Extract the [X, Y] coordinate from the center of the cell holding the provided text.  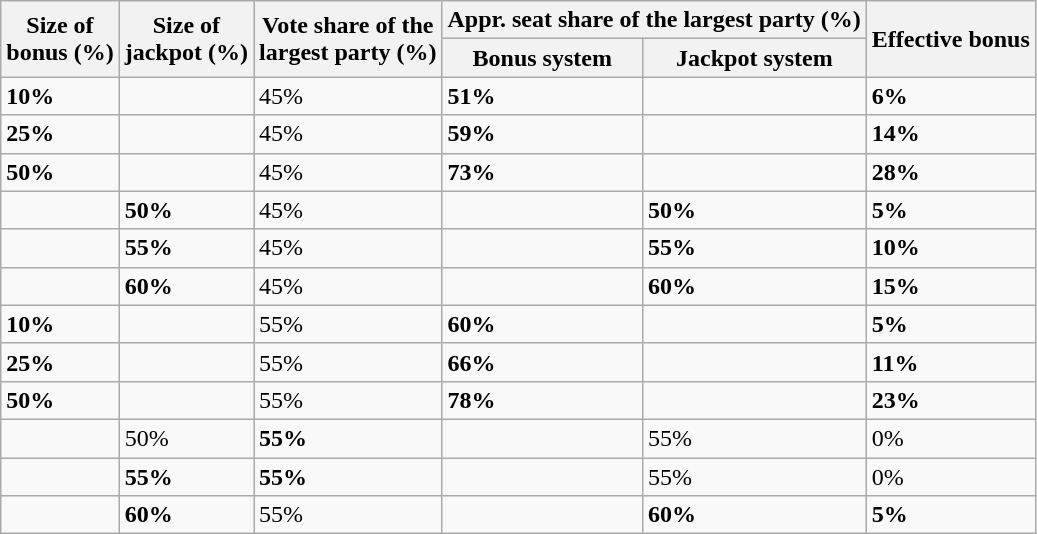
11% [950, 362]
Size ofbonus (%) [60, 39]
Vote share of thelargest party (%) [348, 39]
Jackpot system [755, 58]
6% [950, 96]
73% [542, 172]
14% [950, 134]
Effective bonus [950, 39]
23% [950, 400]
66% [542, 362]
Bonus system [542, 58]
51% [542, 96]
Appr. seat share of the largest party (%) [654, 20]
59% [542, 134]
Size ofjackpot (%) [186, 39]
78% [542, 400]
28% [950, 172]
15% [950, 286]
